Pinpoint the cell where the given text exists, returning its (X, Y) midpoint coordinate. 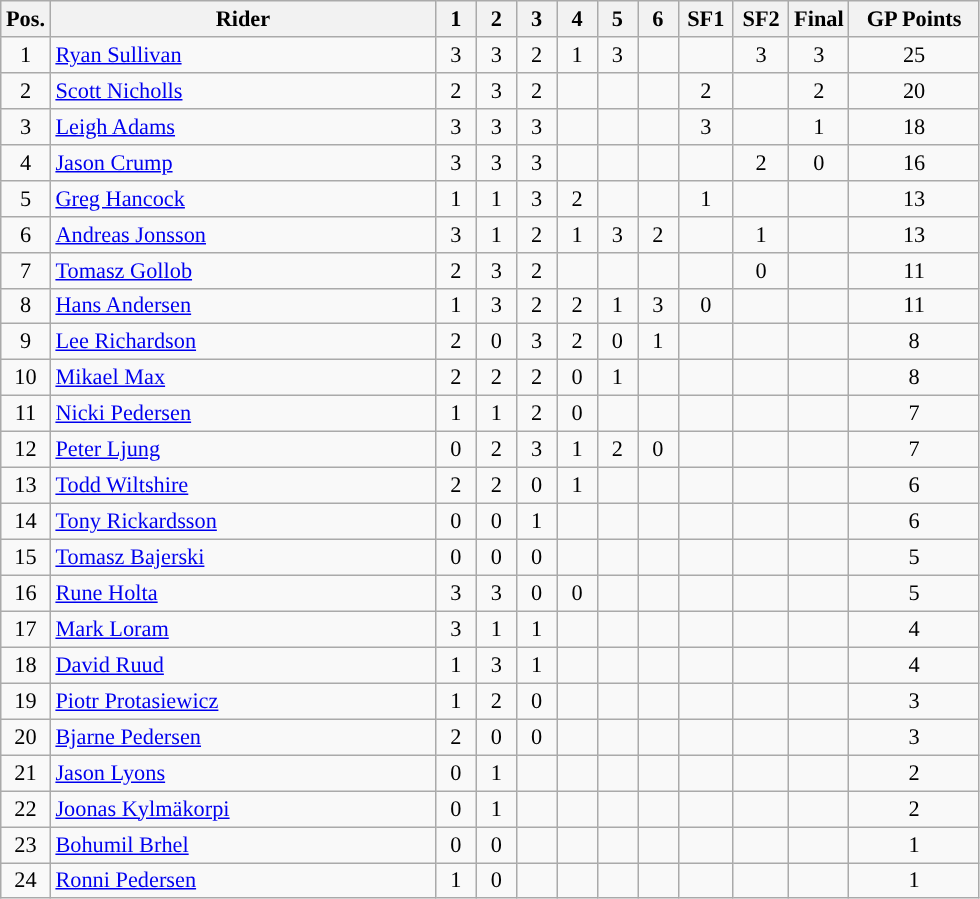
17 (26, 629)
22 (26, 809)
SF2 (760, 19)
Hans Andersen (242, 306)
Rider (242, 19)
Bjarne Pedersen (242, 737)
14 (26, 521)
23 (26, 844)
Lee Richardson (242, 342)
Mark Loram (242, 629)
19 (26, 701)
GP Points (914, 19)
Rune Holta (242, 593)
Andreas Jonsson (242, 234)
15 (26, 557)
Ronni Pedersen (242, 880)
Pos. (26, 19)
Leigh Adams (242, 126)
Mikael Max (242, 378)
Ryan Sullivan (242, 55)
10 (26, 378)
Tomasz Gollob (242, 270)
Joonas Kylmäkorpi (242, 809)
25 (914, 55)
SF1 (706, 19)
Bohumil Brhel (242, 844)
Tony Rickardsson (242, 521)
24 (26, 880)
Final (819, 19)
Piotr Protasiewicz (242, 701)
David Ruud (242, 665)
21 (26, 773)
Greg Hancock (242, 198)
12 (26, 450)
Todd Wiltshire (242, 485)
Jason Crump (242, 162)
9 (26, 342)
Jason Lyons (242, 773)
Tomasz Bajerski (242, 557)
Nicki Pedersen (242, 414)
Peter Ljung (242, 450)
Scott Nicholls (242, 90)
